Return (X, Y) of the center of cell containing provided text 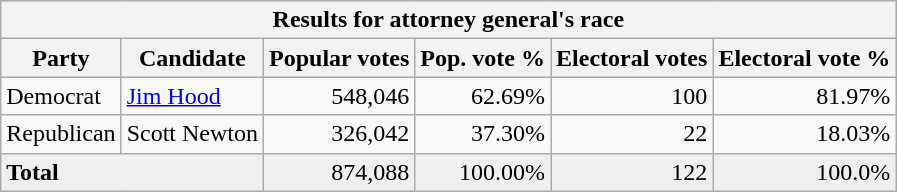
Republican (61, 134)
Total (132, 172)
Electoral vote % (804, 58)
Party (61, 58)
122 (632, 172)
Democrat (61, 96)
22 (632, 134)
874,088 (340, 172)
548,046 (340, 96)
326,042 (340, 134)
18.03% (804, 134)
100.00% (483, 172)
62.69% (483, 96)
Jim Hood (192, 96)
Popular votes (340, 58)
81.97% (804, 96)
Scott Newton (192, 134)
37.30% (483, 134)
Electoral votes (632, 58)
100 (632, 96)
Results for attorney general's race (448, 20)
Pop. vote % (483, 58)
100.0% (804, 172)
Candidate (192, 58)
